Provide the [X, Y] coordinate of the cell's center where the given text is located.  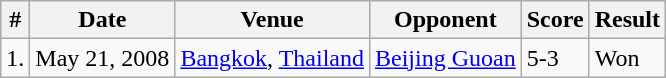
Result [627, 20]
Score [555, 20]
Venue [272, 20]
Won [627, 58]
May 21, 2008 [102, 58]
Beijing Guoan [445, 58]
1. [16, 58]
Opponent [445, 20]
# [16, 20]
Bangkok, Thailand [272, 58]
5-3 [555, 58]
Date [102, 20]
